Detect which cell encompasses the target text, then output its [X, Y] center coordinate. 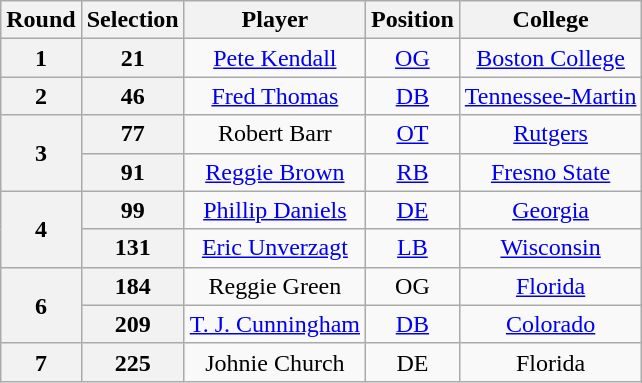
6 [41, 305]
2 [41, 96]
7 [41, 362]
Fresno State [550, 172]
77 [132, 134]
Fred Thomas [274, 96]
Pete Kendall [274, 58]
Selection [132, 20]
Robert Barr [274, 134]
Position [413, 20]
225 [132, 362]
131 [132, 248]
91 [132, 172]
LB [413, 248]
OT [413, 134]
Georgia [550, 210]
184 [132, 286]
T. J. Cunningham [274, 324]
RB [413, 172]
Colorado [550, 324]
Phillip Daniels [274, 210]
99 [132, 210]
Johnie Church [274, 362]
Round [41, 20]
4 [41, 229]
3 [41, 153]
Wisconsin [550, 248]
Player [274, 20]
Tennessee-Martin [550, 96]
21 [132, 58]
1 [41, 58]
College [550, 20]
Reggie Green [274, 286]
Rutgers [550, 134]
209 [132, 324]
46 [132, 96]
Reggie Brown [274, 172]
Eric Unverzagt [274, 248]
Boston College [550, 58]
